Scan for the cell matching the given text and deliver its [X, Y] coordinate at center. 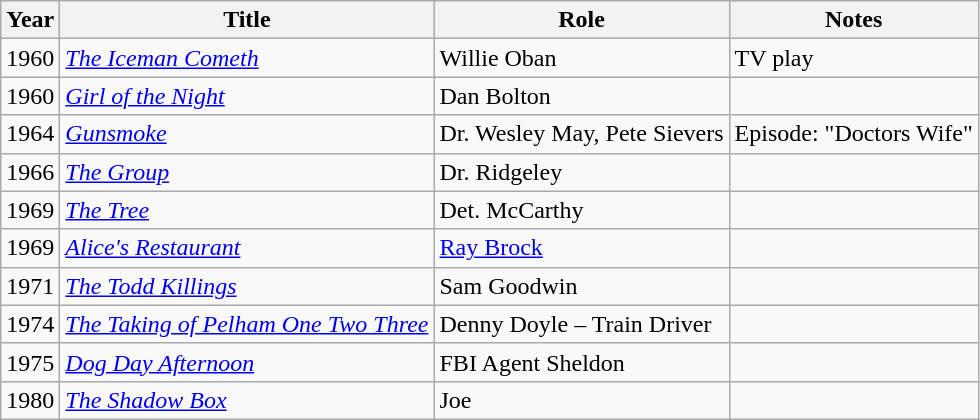
Dog Day Afternoon [247, 362]
1966 [30, 172]
Dr. Ridgeley [582, 172]
Willie Oban [582, 58]
Title [247, 20]
1974 [30, 324]
The Iceman Cometh [247, 58]
Alice's Restaurant [247, 248]
Role [582, 20]
1980 [30, 400]
Denny Doyle – Train Driver [582, 324]
TV play [854, 58]
Year [30, 20]
Dr. Wesley May, Pete Sievers [582, 134]
Dan Bolton [582, 96]
FBI Agent Sheldon [582, 362]
Notes [854, 20]
Det. McCarthy [582, 210]
The Todd Killings [247, 286]
The Shadow Box [247, 400]
The Group [247, 172]
1971 [30, 286]
Girl of the Night [247, 96]
Episode: "Doctors Wife" [854, 134]
Gunsmoke [247, 134]
The Tree [247, 210]
The Taking of Pelham One Two Three [247, 324]
1964 [30, 134]
Joe [582, 400]
Ray Brock [582, 248]
1975 [30, 362]
Sam Goodwin [582, 286]
